Identify which cell holds the provided text, then report its (X, Y) central coordinate. 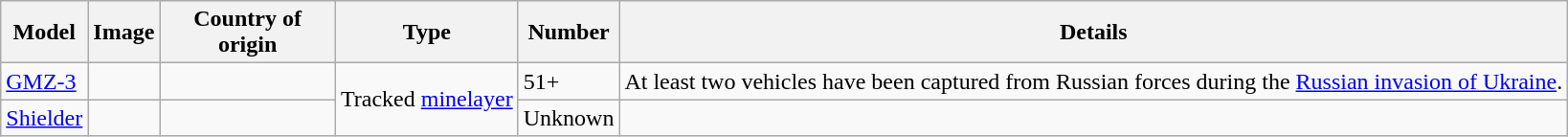
Number (569, 33)
Type (427, 33)
Model (44, 33)
GMZ-3 (44, 81)
51+ (569, 81)
Image (124, 33)
Details (1093, 33)
At least two vehicles have been captured from Russian forces during the Russian invasion of Ukraine. (1093, 81)
Tracked minelayer (427, 100)
Unknown (569, 118)
Country of origin (248, 33)
Shielder (44, 118)
